Return the (X, Y) coordinate for the center point of the cell that contains the specified text.  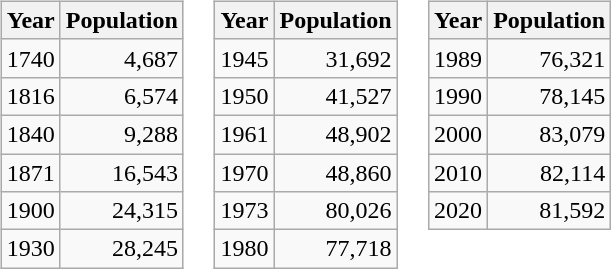
1980 (244, 249)
28,245 (122, 249)
83,079 (550, 134)
78,145 (550, 96)
48,860 (336, 173)
1970 (244, 173)
1740 (30, 58)
1989 (458, 58)
1961 (244, 134)
80,026 (336, 211)
16,543 (122, 173)
4,687 (122, 58)
9,288 (122, 134)
31,692 (336, 58)
1816 (30, 96)
2010 (458, 173)
1840 (30, 134)
1973 (244, 211)
48,902 (336, 134)
6,574 (122, 96)
81,592 (550, 211)
77,718 (336, 249)
1950 (244, 96)
82,114 (550, 173)
2020 (458, 211)
2000 (458, 134)
1930 (30, 249)
1900 (30, 211)
1871 (30, 173)
24,315 (122, 211)
1990 (458, 96)
76,321 (550, 58)
1945 (244, 58)
41,527 (336, 96)
